Scan for the cell matching the given text and deliver its [X, Y] coordinate at center. 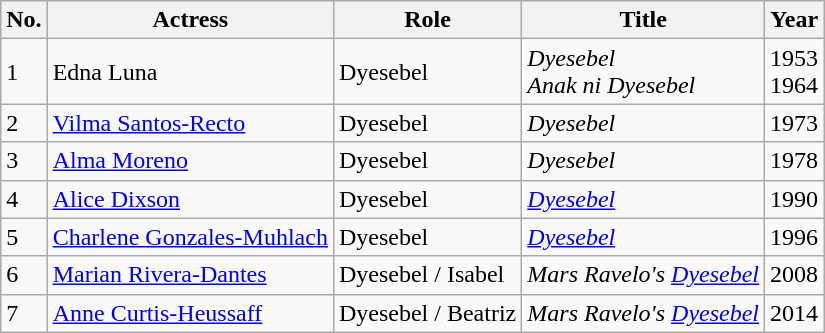
Alma Moreno [190, 161]
Anne Curtis-Heussaff [190, 313]
1973 [794, 123]
DyesebelAnak ni Dyesebel [644, 72]
Role [427, 20]
4 [24, 199]
Charlene Gonzales-Muhlach [190, 237]
Dyesebel / Isabel [427, 275]
1996 [794, 237]
5 [24, 237]
19531964 [794, 72]
Year [794, 20]
Vilma Santos-Recto [190, 123]
2014 [794, 313]
1 [24, 72]
Edna Luna [190, 72]
6 [24, 275]
Dyesebel / Beatriz [427, 313]
Marian Rivera-Dantes [190, 275]
2008 [794, 275]
Alice Dixson [190, 199]
3 [24, 161]
No. [24, 20]
Actress [190, 20]
Title [644, 20]
2 [24, 123]
1990 [794, 199]
7 [24, 313]
1978 [794, 161]
